Search for the cell housing the specified text and yield its [x, y] center coordinate. 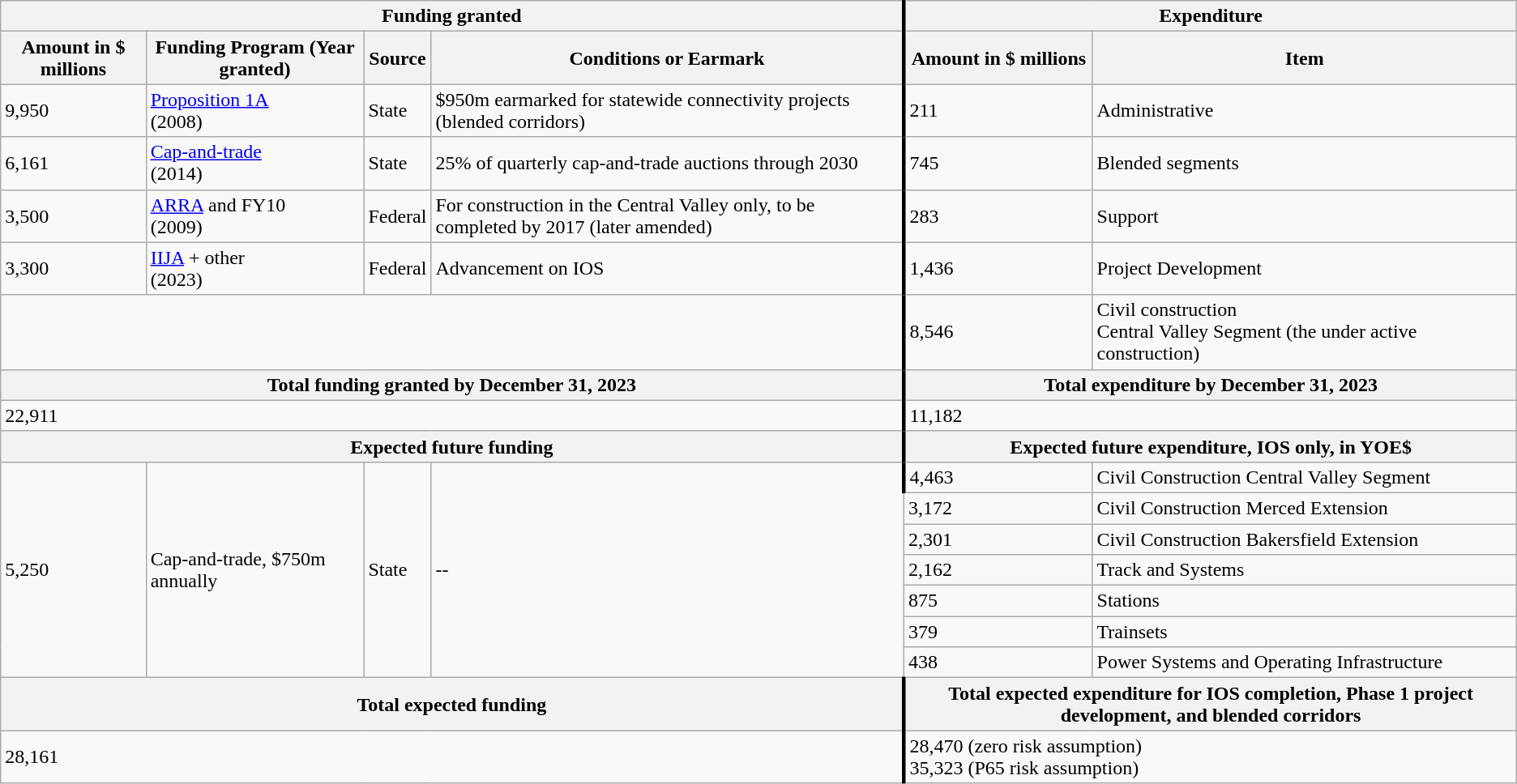
Stations [1305, 601]
Advancement on IOS [668, 269]
Trainsets [1305, 632]
Total expected expenditure for IOS completion, Phase 1 project development, and blended corridors [1210, 705]
Expected future funding [452, 446]
Power Systems and Operating Infrastructure [1305, 663]
Cap-and-trade (2014) [254, 164]
Track and Systems [1305, 570]
28,161 [452, 756]
1,436 [998, 269]
3,500 [73, 215]
745 [998, 164]
875 [998, 601]
Administrative [1305, 110]
Civil construction Central Valley Segment (the under active construction) [1305, 332]
5,250 [73, 569]
Item [1305, 58]
22,911 [452, 415]
2,162 [998, 570]
211 [998, 110]
Support [1305, 215]
Blended segments [1305, 164]
11,182 [1210, 415]
3,300 [73, 269]
Expenditure [1210, 16]
Source [397, 58]
Total expenditure by December 31, 2023 [1210, 385]
Civil Construction Merced Extension [1305, 508]
Expected future expenditure, IOS only, in YOE$ [1210, 446]
Proposition 1A (2008) [254, 110]
3,172 [998, 508]
Total funding granted by December 31, 2023 [452, 385]
8,546 [998, 332]
-- [668, 569]
2,301 [998, 539]
4,463 [998, 477]
28,470 (zero risk assumption) 35,323 (P65 risk assumption) [1210, 756]
25% of quarterly cap-and-trade auctions through 2030 [668, 164]
Total expected funding [452, 705]
For construction in the Central Valley only, to be completed by 2017 (later amended) [668, 215]
Civil Construction Bakersfield Extension [1305, 539]
438 [998, 663]
Conditions or Earmark [668, 58]
ARRA and FY10 (2009) [254, 215]
Funding Program (Year granted) [254, 58]
283 [998, 215]
379 [998, 632]
Civil Construction Central Valley Segment [1305, 477]
Cap-and-trade, $750m annually [254, 569]
9,950 [73, 110]
6,161 [73, 164]
$950m earmarked for statewide connectivity projects (blended corridors) [668, 110]
Funding granted [452, 16]
IIJA + other (2023) [254, 269]
Project Development [1305, 269]
